Scan for the cell matching the given text and deliver its (X, Y) coordinate at center. 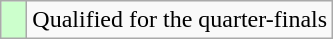
Qualified for the quarter-finals (180, 20)
